Search for the cell housing the specified text and yield its [x, y] center coordinate. 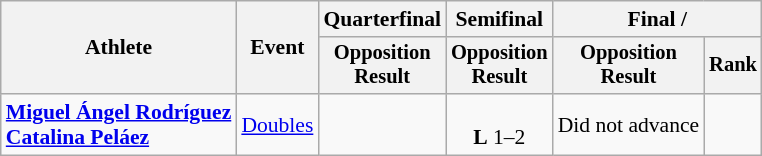
Rank [733, 66]
Final / [658, 19]
Semifinal [500, 19]
L 1–2 [500, 124]
Did not advance [629, 124]
Miguel Ángel RodríguezCatalina Peláez [119, 124]
Quarterfinal [382, 19]
Event [277, 48]
Athlete [119, 48]
Doubles [277, 124]
